Determine the [x, y] coordinate at the center of the cell enclosing the given text.  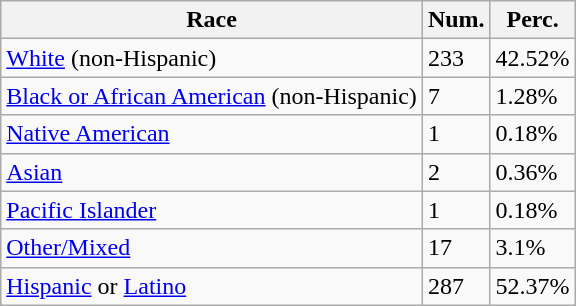
Other/Mixed [212, 248]
52.37% [532, 286]
17 [456, 248]
233 [456, 58]
1.28% [532, 96]
2 [456, 172]
42.52% [532, 58]
Num. [456, 20]
White (non-Hispanic) [212, 58]
0.36% [532, 172]
287 [456, 286]
Pacific Islander [212, 210]
Race [212, 20]
7 [456, 96]
3.1% [532, 248]
Native American [212, 134]
Perc. [532, 20]
Asian [212, 172]
Hispanic or Latino [212, 286]
Black or African American (non-Hispanic) [212, 96]
